Return (x, y) of the center of cell containing provided text 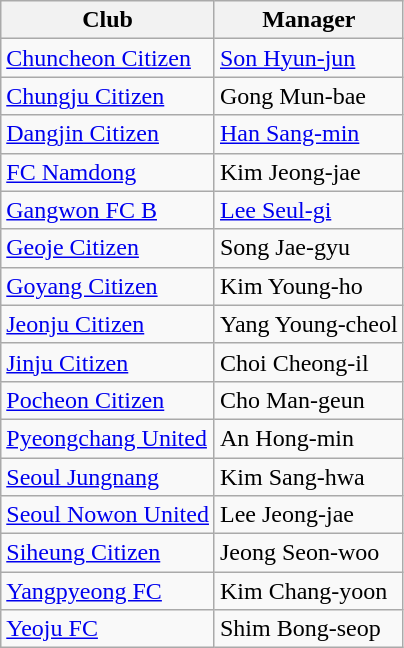
Manager (308, 20)
Dangjin Citizen (108, 134)
Choi Cheong-il (308, 362)
Han Sang-min (308, 134)
Yangpyeong FC (108, 591)
FC Namdong (108, 172)
Goyang Citizen (108, 286)
Club (108, 20)
Shim Bong-seop (308, 629)
Seoul Nowon United (108, 515)
Kim Young-ho (308, 286)
Kim Sang-hwa (308, 477)
Geoje Citizen (108, 248)
Yeoju FC (108, 629)
Pyeongchang United (108, 438)
Son Hyun-jun (308, 58)
Jeong Seon-woo (308, 553)
Song Jae-gyu (308, 248)
Yang Young-cheol (308, 324)
Kim Chang-yoon (308, 591)
Cho Man-geun (308, 400)
Seoul Jungnang (108, 477)
Chuncheon Citizen (108, 58)
Gangwon FC B (108, 210)
Jeonju Citizen (108, 324)
Lee Jeong-jae (308, 515)
Pocheon Citizen (108, 400)
Kim Jeong-jae (308, 172)
Jinju Citizen (108, 362)
Gong Mun-bae (308, 96)
Siheung Citizen (108, 553)
An Hong-min (308, 438)
Chungju Citizen (108, 96)
Lee Seul-gi (308, 210)
